Scan for the cell matching the given text and deliver its [X, Y] coordinate at center. 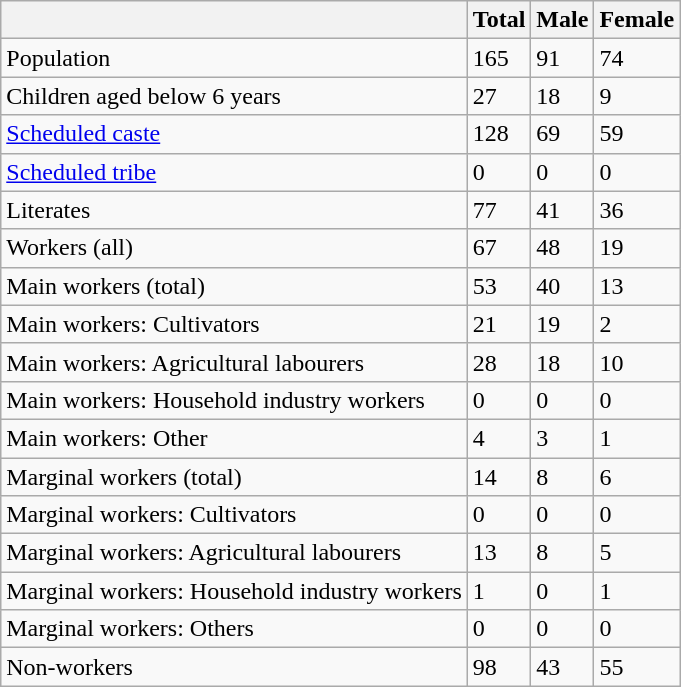
48 [562, 248]
14 [499, 477]
Main workers: Other [234, 438]
Non-workers [234, 667]
Population [234, 58]
4 [499, 438]
Marginal workers (total) [234, 477]
53 [499, 286]
9 [637, 96]
40 [562, 286]
27 [499, 96]
Marginal workers: Agricultural labourers [234, 553]
Main workers (total) [234, 286]
Male [562, 20]
67 [499, 248]
10 [637, 362]
128 [499, 134]
28 [499, 362]
Scheduled tribe [234, 172]
59 [637, 134]
Total [499, 20]
Scheduled caste [234, 134]
3 [562, 438]
43 [562, 667]
2 [637, 324]
91 [562, 58]
5 [637, 553]
55 [637, 667]
98 [499, 667]
Workers (all) [234, 248]
Marginal workers: Others [234, 629]
Female [637, 20]
165 [499, 58]
Children aged below 6 years [234, 96]
74 [637, 58]
21 [499, 324]
Main workers: Agricultural labourers [234, 362]
Main workers: Household industry workers [234, 400]
Marginal workers: Household industry workers [234, 591]
Marginal workers: Cultivators [234, 515]
69 [562, 134]
6 [637, 477]
41 [562, 210]
77 [499, 210]
36 [637, 210]
Literates [234, 210]
Main workers: Cultivators [234, 324]
